Provide the [x, y] coordinate of the cell's center where the given text is located.  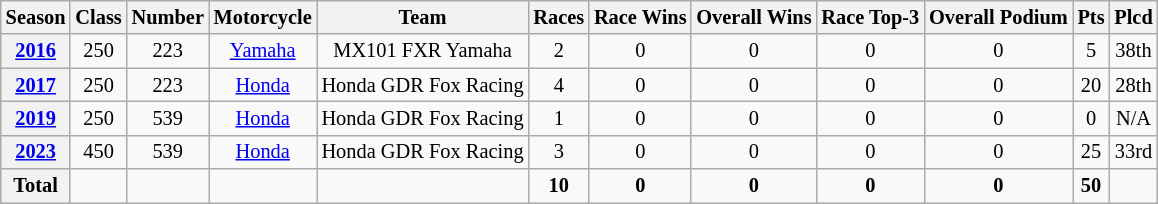
28th [1133, 85]
2 [558, 51]
50 [1092, 186]
25 [1092, 152]
33rd [1133, 152]
38th [1133, 51]
Race Wins [640, 17]
4 [558, 85]
3 [558, 152]
N/A [1133, 118]
2017 [36, 85]
Season [36, 17]
Plcd [1133, 17]
Overall Podium [998, 17]
450 [98, 152]
20 [1092, 85]
Total [36, 186]
Number [168, 17]
Pts [1092, 17]
Yamaha [263, 51]
Team [423, 17]
2016 [36, 51]
2019 [36, 118]
Motorcycle [263, 17]
Overall Wins [754, 17]
Class [98, 17]
Race Top-3 [870, 17]
MX101 FXR Yamaha [423, 51]
10 [558, 186]
5 [1092, 51]
1 [558, 118]
2023 [36, 152]
Races [558, 17]
